Extract the (x, y) coordinate from the center of the cell holding the provided text.  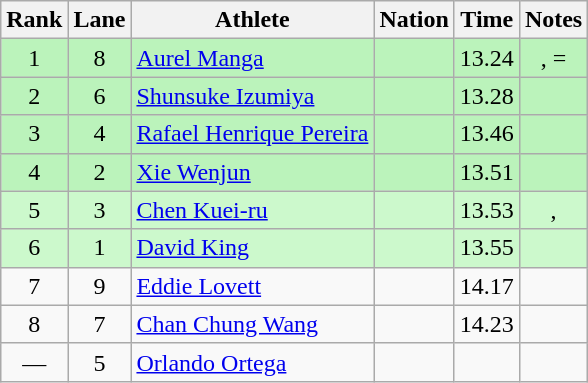
, = (553, 58)
Athlete (252, 20)
Orlando Ortega (252, 362)
14.23 (486, 324)
Notes (553, 20)
Rank (34, 20)
David King (252, 248)
13.28 (486, 96)
9 (100, 286)
— (34, 362)
, (553, 210)
Shunsuke Izumiya (252, 96)
Aurel Manga (252, 58)
13.55 (486, 248)
13.53 (486, 210)
Time (486, 20)
13.51 (486, 172)
Chan Chung Wang (252, 324)
14.17 (486, 286)
13.46 (486, 134)
Lane (100, 20)
Rafael Henrique Pereira (252, 134)
Chen Kuei-ru (252, 210)
Nation (414, 20)
Eddie Lovett (252, 286)
Xie Wenjun (252, 172)
13.24 (486, 58)
